For the text-containing cell, return its midpoint in (x, y) coordinate format. 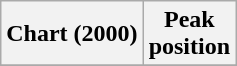
Chart (2000) (72, 34)
Peak position (189, 34)
